Pinpoint the cell where the given text exists, returning its (X, Y) midpoint coordinate. 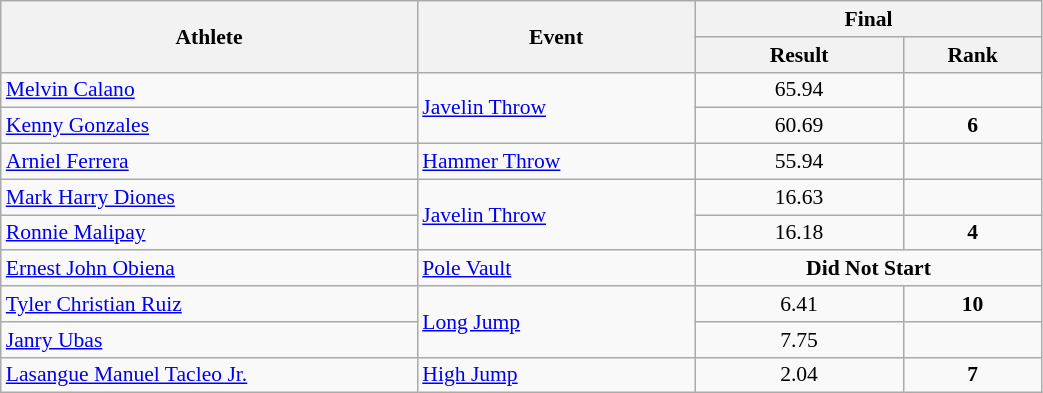
Ernest John Obiena (210, 269)
60.69 (799, 126)
65.94 (799, 90)
Lasangue Manuel Tacleo Jr. (210, 375)
Event (556, 36)
4 (972, 233)
Hammer Throw (556, 162)
16.63 (799, 197)
Mark Harry Diones (210, 197)
Did Not Start (868, 269)
Athlete (210, 36)
Janry Ubas (210, 340)
Long Jump (556, 322)
Final (868, 19)
Ronnie Malipay (210, 233)
7 (972, 375)
55.94 (799, 162)
High Jump (556, 375)
6 (972, 126)
16.18 (799, 233)
Rank (972, 55)
Melvin Calano (210, 90)
Tyler Christian Ruiz (210, 304)
10 (972, 304)
Result (799, 55)
Kenny Gonzales (210, 126)
Pole Vault (556, 269)
Arniel Ferrera (210, 162)
7.75 (799, 340)
2.04 (799, 375)
6.41 (799, 304)
